Capture the cell that displays the provided text and extract its (X, Y) central coordinate. 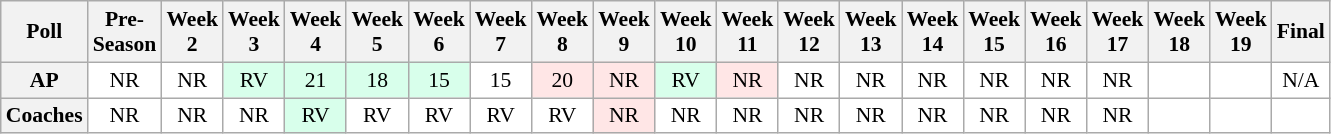
Week8 (562, 32)
Week5 (377, 32)
Week17 (1118, 32)
Week4 (316, 32)
Final (1301, 32)
Poll (44, 32)
18 (377, 80)
Week7 (501, 32)
Week10 (686, 32)
Pre-Season (125, 32)
21 (316, 80)
Week12 (809, 32)
20 (562, 80)
Week13 (871, 32)
Week6 (439, 32)
AP (44, 80)
Coaches (44, 116)
Week9 (624, 32)
Week15 (994, 32)
Week16 (1056, 32)
Week14 (933, 32)
Week11 (748, 32)
Week18 (1179, 32)
N/A (1301, 80)
Week2 (192, 32)
Week19 (1241, 32)
Week3 (254, 32)
